Extract the (X, Y) coordinate from the center of the cell holding the provided text.  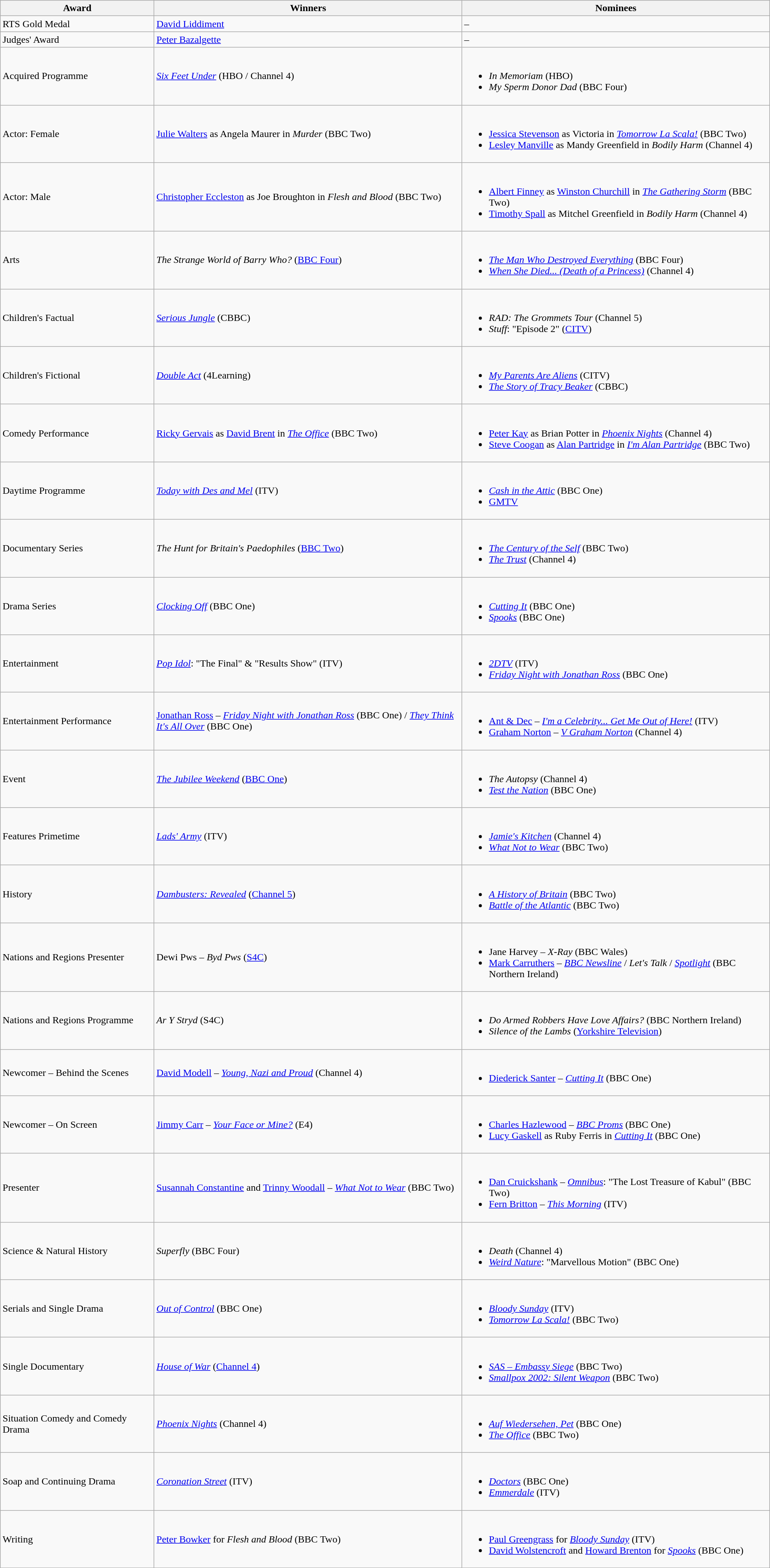
Jessica Stevenson as Victoria in Tomorrow La Scala! (BBC Two)Lesley Manville as Mandy Greenfield in Bodily Harm (Channel 4) (616, 134)
Doctors (BBC One)Emmerdale (ITV) (616, 1481)
Acquired Programme (77, 76)
Nominees (616, 8)
Dewi Pws – Byd Pws (S4C) (308, 957)
Serious Jungle (CBBC) (308, 318)
Six Feet Under (HBO / Channel 4) (308, 76)
Entertainment Performance (77, 721)
Newcomer – Behind the Scenes (77, 1072)
Do Armed Robbers Have Love Affairs? (BBC Northern Ireland)Silence of the Lambs (Yorkshire Television) (616, 1020)
Documentary Series (77, 548)
The Man Who Destroyed Everything (BBC Four)When She Died... (Death of a Princess) (Channel 4) (616, 260)
Winners (308, 8)
Death (Channel 4)Weird Nature: "Marvellous Motion" (BBC One) (616, 1251)
Pop Idol: "The Final" & "Results Show" (ITV) (308, 664)
Phoenix Nights (Channel 4) (308, 1424)
Presenter (77, 1187)
Ricky Gervais as David Brent in The Office (BBC Two) (308, 433)
Event (77, 779)
Cutting It (BBC One)Spooks (BBC One) (616, 606)
David Modell – Young, Nazi and Proud (Channel 4) (308, 1072)
Actor: Male (77, 197)
Paul Greengrass for Bloody Sunday (ITV)David Wolstencroft and Howard Brenton for Spooks (BBC One) (616, 1539)
Double Act (4Learning) (308, 375)
My Parents Are Aliens (CITV)The Story of Tracy Beaker (CBBC) (616, 375)
Dambusters: Revealed (Channel 5) (308, 894)
Situation Comedy and Comedy Drama (77, 1424)
David Liddiment (308, 24)
Out of Control (BBC One) (308, 1308)
Nations and Regions Programme (77, 1020)
Comedy Performance (77, 433)
Writing (77, 1539)
Charles Hazlewood – BBC Proms (BBC One)Lucy Gaskell as Ruby Ferris in Cutting It (BBC One) (616, 1124)
A History of Britain (BBC Two)Battle of the Atlantic (BBC Two) (616, 894)
Judges' Award (77, 39)
Cash in the Attic (BBC One)GMTV (616, 490)
SAS – Embassy Siege (BBC Two)Smallpox 2002: Silent Weapon (BBC Two) (616, 1366)
Jonathan Ross – Friday Night with Jonathan Ross (BBC One) / They Think It's All Over (BBC One) (308, 721)
In Memoriam (HBO)My Sperm Donor Dad (BBC Four) (616, 76)
Peter Bowker for Flesh and Blood (BBC Two) (308, 1539)
Peter Bazalgette (308, 39)
Ant & Dec – I'm a Celebrity... Get Me Out of Here! (ITV)Graham Norton – V Graham Norton (Channel 4) (616, 721)
The Hunt for Britain's Paedophiles (BBC Two) (308, 548)
The Jubilee Weekend (BBC One) (308, 779)
Children's Factual (77, 318)
Science & Natural History (77, 1251)
Today with Des and Mel (ITV) (308, 490)
Diederick Santer – Cutting It (BBC One) (616, 1072)
House of War (Channel 4) (308, 1366)
Arts (77, 260)
Auf Wiedersehen, Pet (BBC One)The Office (BBC Two) (616, 1424)
History (77, 894)
RTS Gold Medal (77, 24)
RAD: The Grommets Tour (Channel 5)Stuff: "Episode 2" (CITV) (616, 318)
Christopher Eccleston as Joe Broughton in Flesh and Blood (BBC Two) (308, 197)
The Strange World of Barry Who? (BBC Four) (308, 260)
Susannah Constantine and Trinny Woodall – What Not to Wear (BBC Two) (308, 1187)
Jimmy Carr – Your Face or Mine? (E4) (308, 1124)
Single Documentary (77, 1366)
Serials and Single Drama (77, 1308)
Ar Y Stryd (S4C) (308, 1020)
Coronation Street (ITV) (308, 1481)
Lads' Army (ITV) (308, 836)
The Century of the Self (BBC Two)The Trust (Channel 4) (616, 548)
Drama Series (77, 606)
Actor: Female (77, 134)
Bloody Sunday (ITV)Tomorrow La Scala! (BBC Two) (616, 1308)
Award (77, 8)
Newcomer – On Screen (77, 1124)
Jamie's Kitchen (Channel 4)What Not to Wear (BBC Two) (616, 836)
Jane Harvey – X-Ray (BBC Wales)Mark Carruthers – BBC Newsline / Let's Talk / Spotlight (BBC Northern Ireland) (616, 957)
Features Primetime (77, 836)
Albert Finney as Winston Churchill in The Gathering Storm (BBC Two)Timothy Spall as Mitchel Greenfield in Bodily Harm (Channel 4) (616, 197)
Julie Walters as Angela Maurer in Murder (BBC Two) (308, 134)
Entertainment (77, 664)
Superfly (BBC Four) (308, 1251)
Soap and Continuing Drama (77, 1481)
Children's Fictional (77, 375)
Daytime Programme (77, 490)
Peter Kay as Brian Potter in Phoenix Nights (Channel 4)Steve Coogan as Alan Partridge in I'm Alan Partridge (BBC Two) (616, 433)
2DTV (ITV)Friday Night with Jonathan Ross (BBC One) (616, 664)
The Autopsy (Channel 4)Test the Nation (BBC One) (616, 779)
Dan Cruickshank – Omnibus: "The Lost Treasure of Kabul" (BBC Two)Fern Britton – This Morning (ITV) (616, 1187)
Nations and Regions Presenter (77, 957)
Clocking Off (BBC One) (308, 606)
